Identify which cell holds the provided text, then report its [x, y] central coordinate. 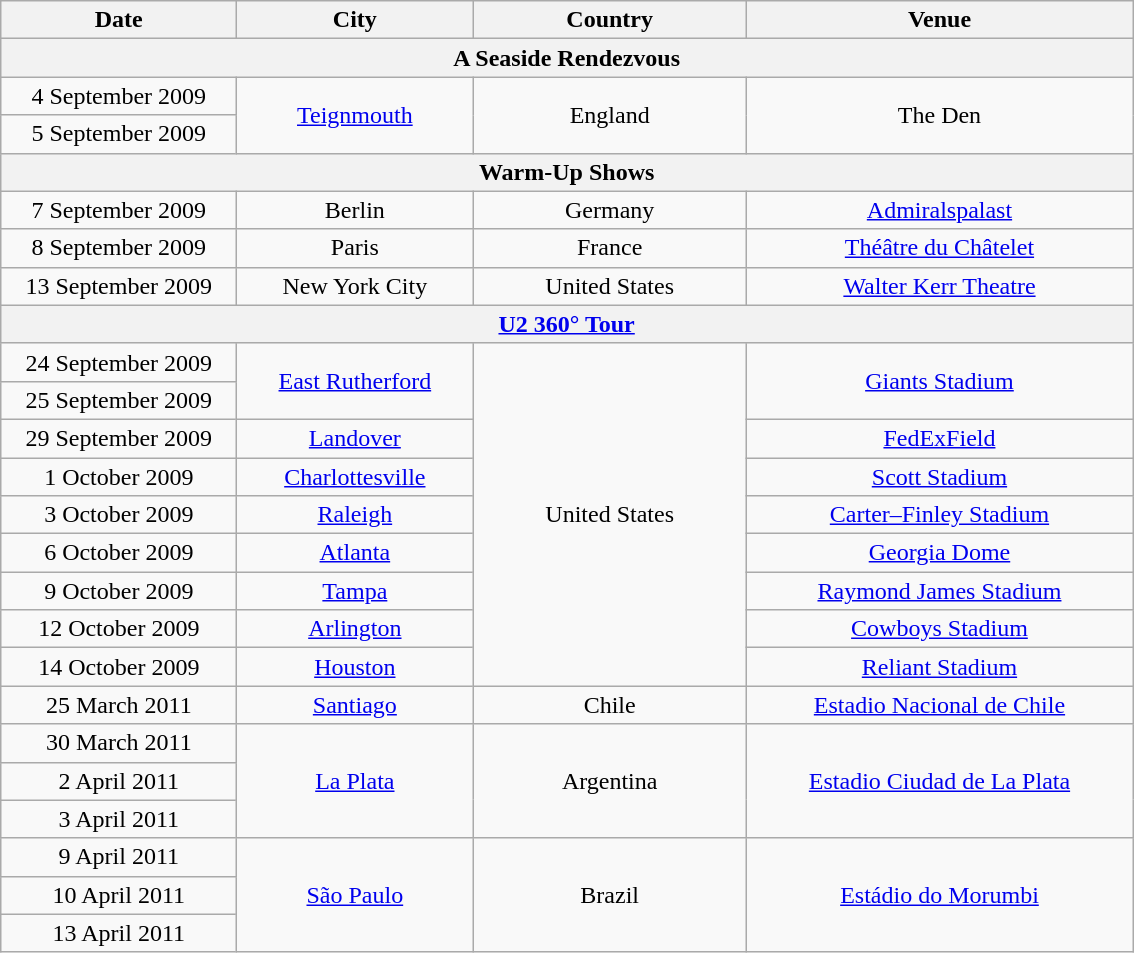
Charlottesville [355, 477]
Atlanta [355, 553]
Brazil [610, 895]
14 October 2009 [119, 667]
Walter Kerr Theatre [939, 286]
East Rutherford [355, 381]
24 September 2009 [119, 362]
Reliant Stadium [939, 667]
FedExField [939, 438]
Scott Stadium [939, 477]
Georgia Dome [939, 553]
12 October 2009 [119, 629]
Berlin [355, 210]
A Seaside Rendezvous [567, 58]
Date [119, 20]
Admiralspalast [939, 210]
Théâtre du Châtelet [939, 248]
Estádio do Morumbi [939, 895]
City [355, 20]
Chile [610, 705]
Tampa [355, 591]
São Paulo [355, 895]
Estadio Nacional de Chile [939, 705]
Houston [355, 667]
Warm-Up Shows [567, 172]
Germany [610, 210]
2 April 2011 [119, 781]
9 April 2011 [119, 857]
Cowboys Stadium [939, 629]
13 April 2011 [119, 933]
Country [610, 20]
France [610, 248]
Raleigh [355, 515]
Giants Stadium [939, 381]
3 April 2011 [119, 819]
The Den [939, 115]
29 September 2009 [119, 438]
7 September 2009 [119, 210]
30 March 2011 [119, 743]
Carter–Finley Stadium [939, 515]
New York City [355, 286]
Argentina [610, 781]
Landover [355, 438]
8 September 2009 [119, 248]
Estadio Ciudad de La Plata [939, 781]
9 October 2009 [119, 591]
5 September 2009 [119, 134]
13 September 2009 [119, 286]
Arlington [355, 629]
25 September 2009 [119, 400]
4 September 2009 [119, 96]
Paris [355, 248]
10 April 2011 [119, 895]
3 October 2009 [119, 515]
1 October 2009 [119, 477]
England [610, 115]
6 October 2009 [119, 553]
Santiago [355, 705]
Venue [939, 20]
25 March 2011 [119, 705]
Teignmouth [355, 115]
U2 360° Tour [567, 324]
La Plata [355, 781]
Raymond James Stadium [939, 591]
